Return the (X, Y) coordinate for the center point of the cell that contains the specified text.  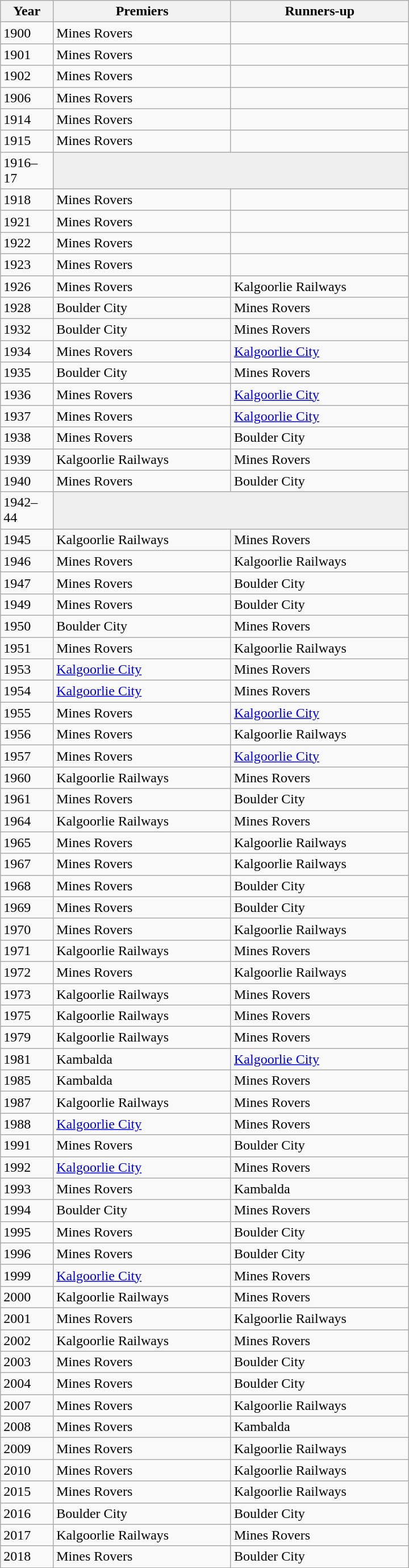
1991 (27, 1146)
Runners-up (319, 11)
1932 (27, 330)
2017 (27, 1535)
1956 (27, 735)
1950 (27, 626)
1992 (27, 1167)
2001 (27, 1318)
1988 (27, 1124)
1970 (27, 929)
1922 (27, 243)
1973 (27, 994)
1995 (27, 1232)
1979 (27, 1038)
1981 (27, 1059)
1953 (27, 670)
1918 (27, 200)
1975 (27, 1016)
1971 (27, 951)
1942–44 (27, 511)
1900 (27, 33)
1940 (27, 481)
1993 (27, 1189)
1901 (27, 55)
1955 (27, 713)
1914 (27, 119)
1906 (27, 98)
2004 (27, 1384)
1985 (27, 1081)
2016 (27, 1513)
1954 (27, 691)
1964 (27, 821)
1926 (27, 286)
1951 (27, 648)
2000 (27, 1297)
1961 (27, 799)
1937 (27, 416)
1967 (27, 864)
1934 (27, 351)
1949 (27, 604)
Premiers (142, 11)
2018 (27, 1557)
1987 (27, 1102)
1994 (27, 1210)
1946 (27, 561)
1999 (27, 1275)
1935 (27, 373)
2003 (27, 1362)
1965 (27, 843)
1938 (27, 438)
1915 (27, 141)
1936 (27, 395)
1969 (27, 907)
1916–17 (27, 171)
1928 (27, 308)
2015 (27, 1492)
1939 (27, 459)
1945 (27, 540)
1957 (27, 756)
1968 (27, 886)
2002 (27, 1340)
1902 (27, 76)
1921 (27, 221)
Year (27, 11)
1960 (27, 778)
1923 (27, 264)
2010 (27, 1470)
1972 (27, 972)
2009 (27, 1449)
2008 (27, 1427)
2007 (27, 1405)
1947 (27, 583)
1996 (27, 1254)
